Search for the cell housing the specified text and yield its (X, Y) center coordinate. 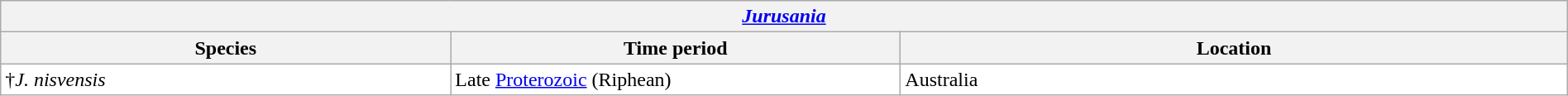
Jurusania (784, 17)
Australia (1234, 79)
Species (226, 48)
Late Proterozoic (Riphean) (676, 79)
Time period (676, 48)
†J. nisvensis (226, 79)
Location (1234, 48)
